Find where the given text appears and provide that cell's center as (X, Y) coordinate. 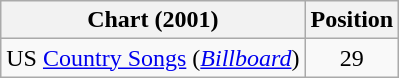
Chart (2001) (153, 20)
Position (352, 20)
US Country Songs (Billboard) (153, 58)
29 (352, 58)
